Search for the cell housing the specified text and yield its [X, Y] center coordinate. 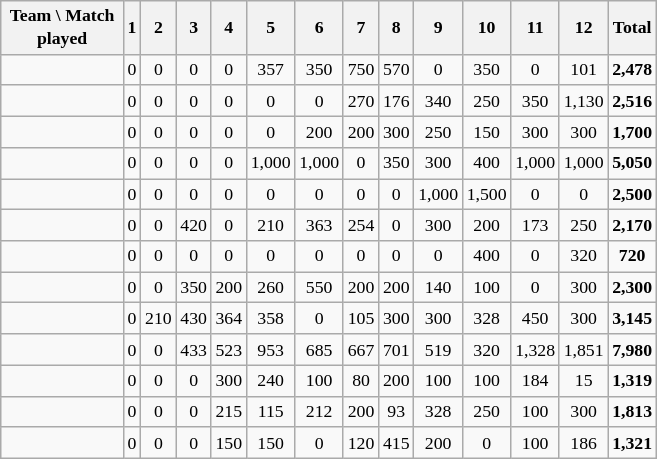
415 [396, 442]
1,813 [632, 412]
4 [228, 28]
1 [132, 28]
1,321 [632, 442]
701 [396, 350]
186 [584, 442]
184 [536, 380]
358 [270, 318]
2,478 [632, 70]
433 [194, 350]
7 [360, 28]
120 [360, 442]
3,145 [632, 318]
173 [536, 226]
340 [438, 100]
2,500 [632, 194]
430 [194, 318]
270 [360, 100]
1,700 [632, 132]
12 [584, 28]
80 [360, 380]
364 [228, 318]
519 [438, 350]
212 [320, 412]
750 [360, 70]
523 [228, 350]
1,319 [632, 380]
1,130 [584, 100]
450 [536, 318]
2,170 [632, 226]
240 [270, 380]
254 [360, 226]
1,851 [584, 350]
101 [584, 70]
140 [438, 288]
570 [396, 70]
Team \ Match played [62, 28]
720 [632, 256]
8 [396, 28]
93 [396, 412]
6 [320, 28]
5 [270, 28]
1,328 [536, 350]
2,516 [632, 100]
10 [486, 28]
953 [270, 350]
260 [270, 288]
Total [632, 28]
550 [320, 288]
2,300 [632, 288]
7,980 [632, 350]
9 [438, 28]
357 [270, 70]
667 [360, 350]
3 [194, 28]
115 [270, 412]
2 [158, 28]
105 [360, 318]
1,500 [486, 194]
215 [228, 412]
363 [320, 226]
5,050 [632, 162]
176 [396, 100]
15 [584, 380]
420 [194, 226]
11 [536, 28]
685 [320, 350]
